Find where the given text appears and provide that cell's center as [x, y] coordinate. 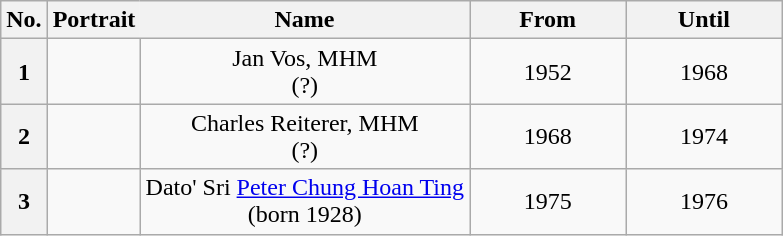
Jan Vos, MHM (?) [304, 72]
1974 [704, 136]
2 [24, 136]
3 [24, 202]
From [548, 20]
1952 [548, 72]
1976 [704, 202]
1 [24, 72]
Portrait [94, 20]
Until [704, 20]
1975 [548, 202]
Charles Reiterer, MHM (?) [304, 136]
Name [304, 20]
No. [24, 20]
Dato' Sri Peter Chung Hoan Ting (born 1928) [304, 202]
